Return the (X, Y) coordinate for the center point of the cell that contains the specified text.  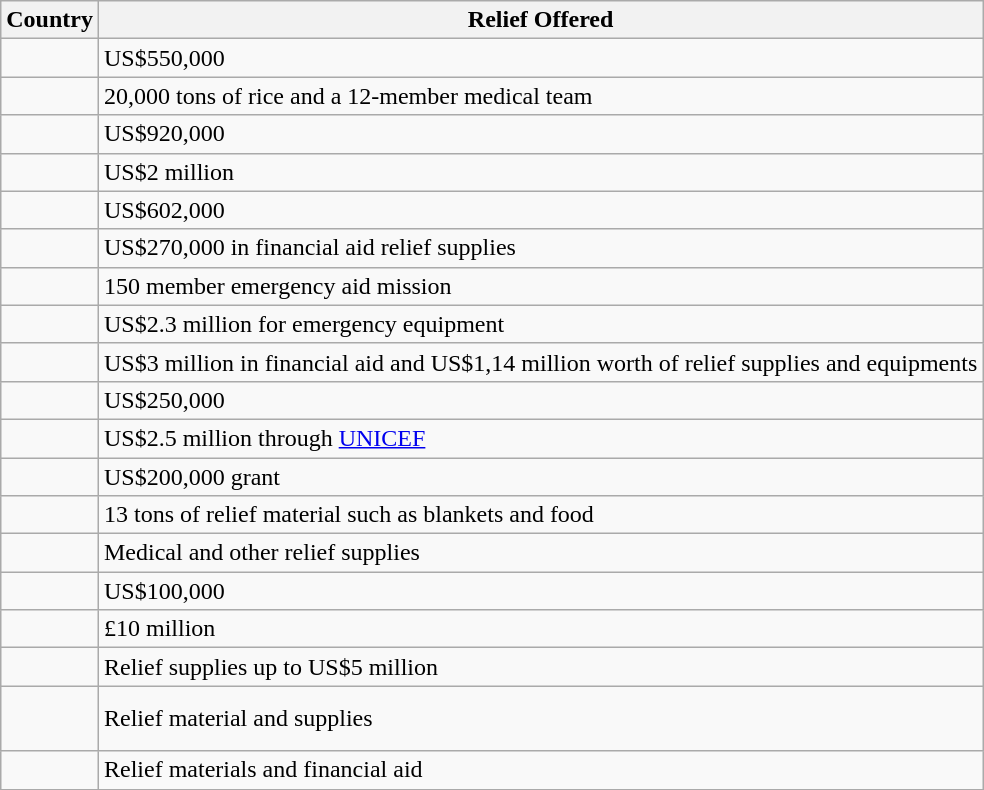
US$270,000 in financial aid relief supplies (540, 248)
Relief Offered (540, 20)
US$250,000 (540, 400)
US$2 million (540, 172)
Relief supplies up to US$5 million (540, 667)
US$2.5 million through UNICEF (540, 438)
US$100,000 (540, 591)
150 member emergency aid mission (540, 286)
US$200,000 grant (540, 477)
£10 million (540, 629)
US$920,000 (540, 134)
Relief material and supplies (540, 718)
US$550,000 (540, 58)
Relief materials and financial aid (540, 770)
20,000 tons of rice and a 12-member medical team (540, 96)
13 tons of relief material such as blankets and food (540, 515)
Medical and other relief supplies (540, 553)
US$602,000 (540, 210)
US$3 million in financial aid and US$1,14 million worth of relief supplies and equipments (540, 362)
Country (50, 20)
US$2.3 million for emergency equipment (540, 324)
